Identify which cell holds the provided text, then report its [X, Y] central coordinate. 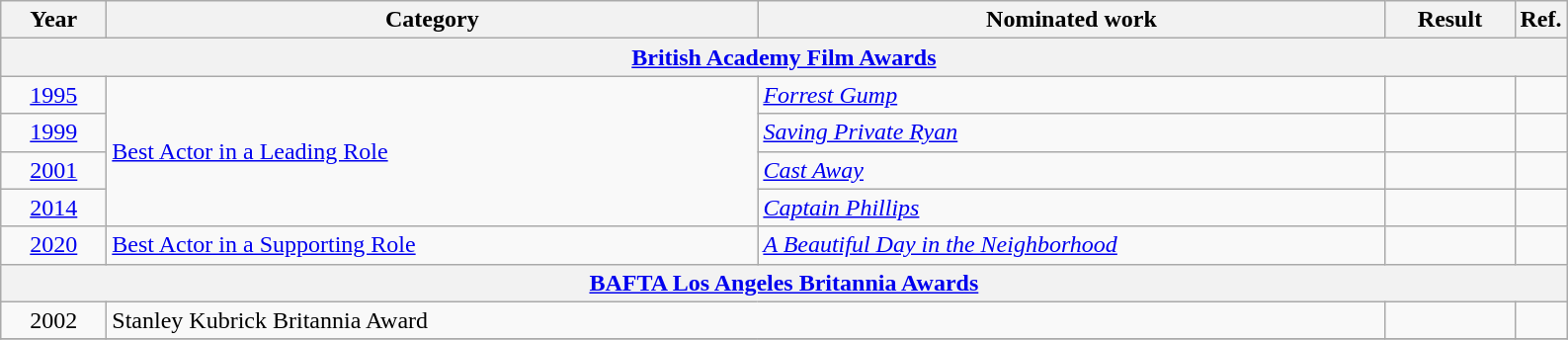
Result [1450, 20]
Ref. [1541, 20]
Best Actor in a Supporting Role [433, 245]
2014 [53, 208]
2001 [53, 170]
Cast Away [1071, 170]
Captain Phillips [1071, 208]
2002 [53, 320]
2020 [53, 245]
Category [433, 20]
Best Actor in a Leading Role [433, 151]
Stanley Kubrick Britannia Award [746, 320]
Year [53, 20]
Saving Private Ryan [1071, 132]
Nominated work [1071, 20]
Forrest Gump [1071, 95]
1999 [53, 132]
BAFTA Los Angeles Britannia Awards [784, 283]
British Academy Film Awards [784, 57]
A Beautiful Day in the Neighborhood [1071, 245]
1995 [53, 95]
